Determine the [X, Y] coordinate at the center of the cell enclosing the given text.  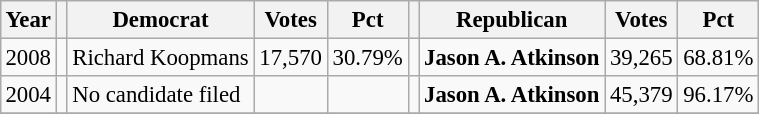
68.81% [718, 57]
Year [28, 20]
2004 [28, 95]
17,570 [290, 57]
Republican [512, 20]
Democrat [160, 20]
30.79% [368, 57]
96.17% [718, 95]
2008 [28, 57]
No candidate filed [160, 95]
39,265 [642, 57]
Richard Koopmans [160, 57]
45,379 [642, 95]
